For the text-containing cell, return its midpoint in [X, Y] coordinate format. 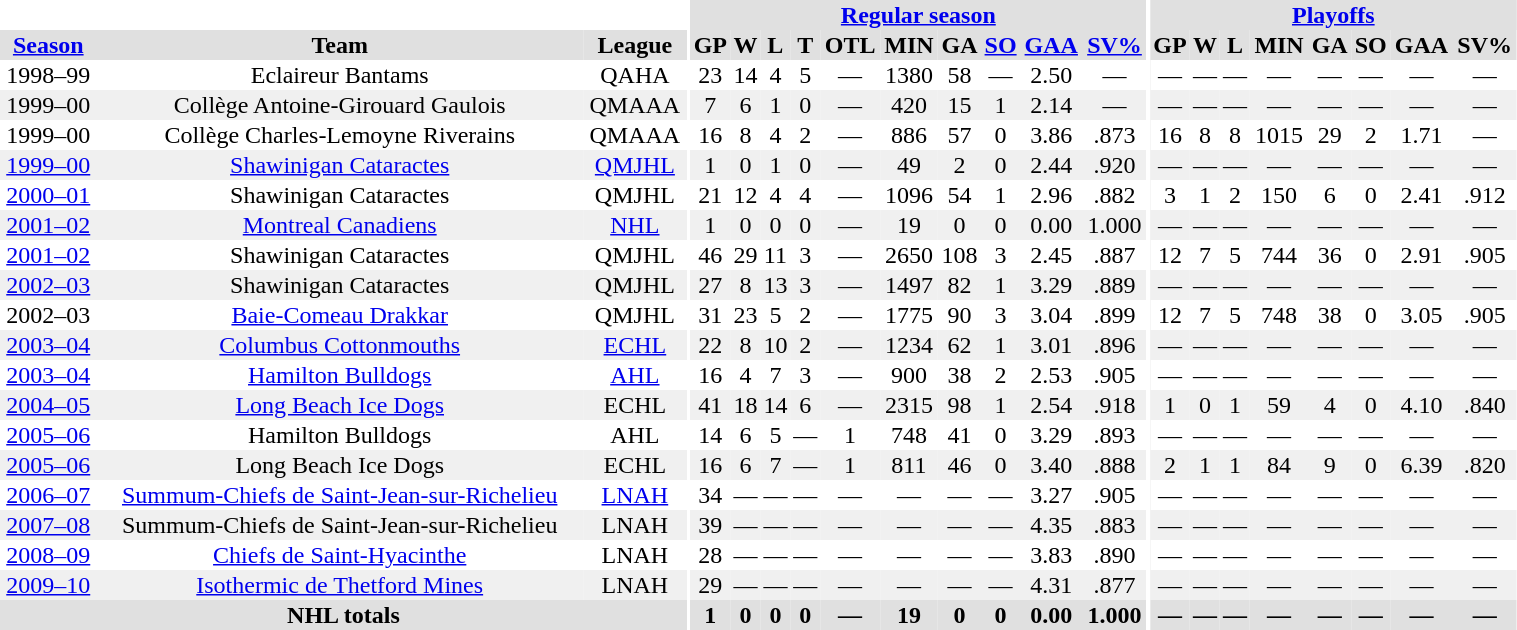
League [635, 45]
2.54 [1051, 405]
Regular season [918, 15]
.893 [1115, 435]
3.04 [1051, 315]
NHL totals [344, 615]
49 [909, 165]
Playoffs [1334, 15]
.887 [1115, 255]
150 [1279, 195]
.912 [1485, 195]
1497 [909, 285]
4.35 [1051, 525]
Collège Antoine-Girouard Gaulois [340, 105]
39 [710, 525]
1775 [909, 315]
11 [775, 255]
2.53 [1051, 375]
108 [960, 255]
3.40 [1051, 465]
3.05 [1421, 315]
28 [710, 555]
Baie-Comeau Drakkar [340, 315]
13 [775, 285]
62 [960, 345]
Eclaireur Bantams [340, 75]
2.44 [1051, 165]
3.01 [1051, 345]
3.27 [1051, 495]
10 [775, 345]
27 [710, 285]
2004–05 [48, 405]
2.96 [1051, 195]
2.45 [1051, 255]
.873 [1115, 135]
1096 [909, 195]
2000–01 [48, 195]
34 [710, 495]
3.83 [1051, 555]
.840 [1485, 405]
1.71 [1421, 135]
.896 [1115, 345]
1234 [909, 345]
1380 [909, 75]
4.10 [1421, 405]
2.91 [1421, 255]
811 [909, 465]
Columbus Cottonmouths [340, 345]
2.50 [1051, 75]
900 [909, 375]
9 [1330, 465]
.920 [1115, 165]
2008–09 [48, 555]
57 [960, 135]
54 [960, 195]
886 [909, 135]
2.41 [1421, 195]
Season [48, 45]
420 [909, 105]
21 [710, 195]
.890 [1115, 555]
.888 [1115, 465]
58 [960, 75]
.889 [1115, 285]
Chiefs de Saint-Hyacinthe [340, 555]
.820 [1485, 465]
.877 [1115, 585]
.918 [1115, 405]
3.86 [1051, 135]
Collège Charles-Lemoyne Riverains [340, 135]
NHL [635, 225]
1998–99 [48, 75]
98 [960, 405]
36 [1330, 255]
6.39 [1421, 465]
.882 [1115, 195]
4.31 [1051, 585]
2006–07 [48, 495]
744 [1279, 255]
1015 [1279, 135]
2315 [909, 405]
15 [960, 105]
T [805, 45]
QAHA [635, 75]
.883 [1115, 525]
2.14 [1051, 105]
.899 [1115, 315]
Team [340, 45]
18 [745, 405]
90 [960, 315]
2007–08 [48, 525]
84 [1279, 465]
22 [710, 345]
Montreal Canadiens [340, 225]
Isothermic de Thetford Mines [340, 585]
2009–10 [48, 585]
OTL [850, 45]
59 [1279, 405]
31 [710, 315]
82 [960, 285]
2650 [909, 255]
